Provide the (X, Y) coordinate of the cell's center where the given text is located.  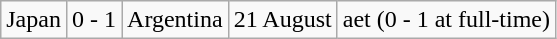
0 - 1 (94, 20)
Argentina (176, 20)
aet (0 - 1 at full-time) (446, 20)
Japan (34, 20)
21 August (282, 20)
